Return (x, y) of the center of cell containing provided text 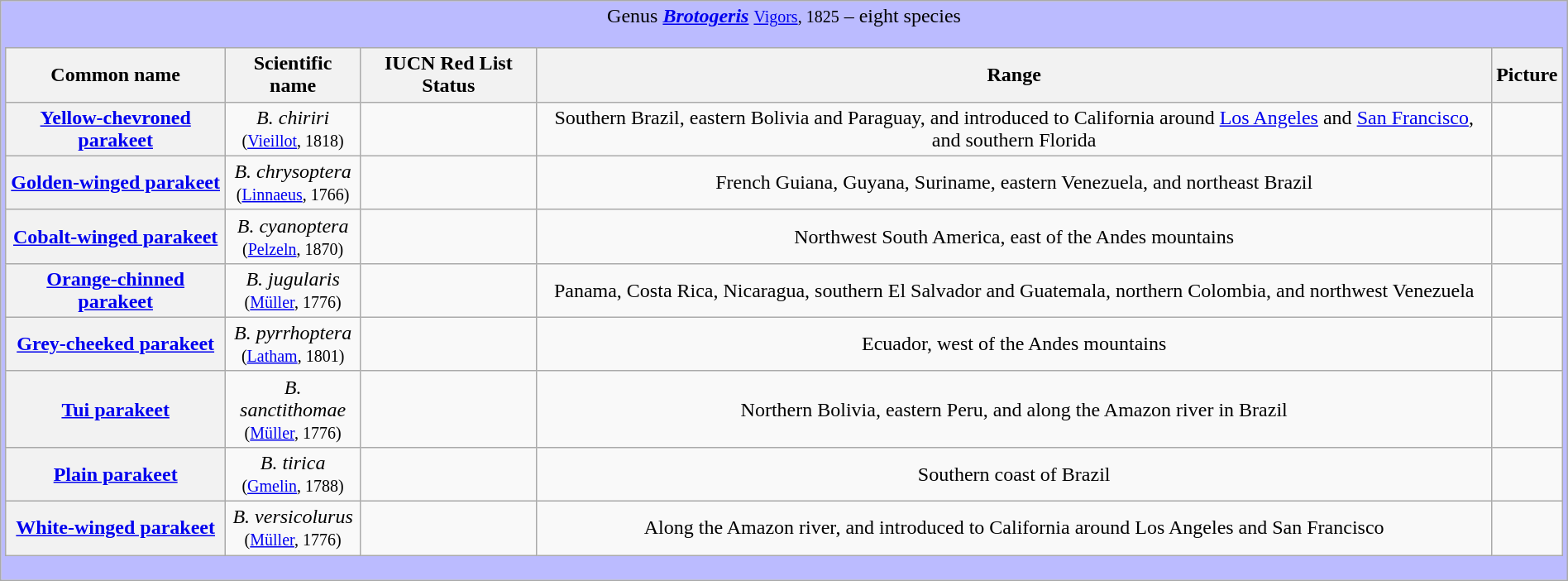
Common name (116, 74)
Orange-chinned parakeet (116, 290)
B. cyanoptera (Pelzeln, 1870) (293, 237)
Yellow-chevroned parakeet (116, 129)
Tui parakeet (116, 409)
Picture (1527, 74)
B. versicolurus (Müller, 1776) (293, 528)
B. sanctithomae (Müller, 1776) (293, 409)
IUCN Red List Status (448, 74)
Southern Brazil, eastern Bolivia and Paraguay, and introduced to California around Los Angeles and San Francisco, and southern Florida (1014, 129)
French Guiana, Guyana, Suriname, eastern Venezuela, and northeast Brazil (1014, 182)
White-winged parakeet (116, 528)
Golden-winged parakeet (116, 182)
Range (1014, 74)
Plain parakeet (116, 473)
B. tirica (Gmelin, 1788) (293, 473)
B. pyrrhoptera (Latham, 1801) (293, 344)
Scientific name (293, 74)
B. chiriri (Vieillot, 1818) (293, 129)
Southern coast of Brazil (1014, 473)
Northern Bolivia, eastern Peru, and along the Amazon river in Brazil (1014, 409)
Northwest South America, east of the Andes mountains (1014, 237)
Cobalt-winged parakeet (116, 237)
Ecuador, west of the Andes mountains (1014, 344)
Along the Amazon river, and introduced to California around Los Angeles and San Francisco (1014, 528)
Panama, Costa Rica, Nicaragua, southern El Salvador and Guatemala, northern Colombia, and northwest Venezuela (1014, 290)
B. jugularis (Müller, 1776) (293, 290)
Grey-cheeked parakeet (116, 344)
B. chrysoptera (Linnaeus, 1766) (293, 182)
